Locate the cell with the specified text and output its [x, y] center coordinate. 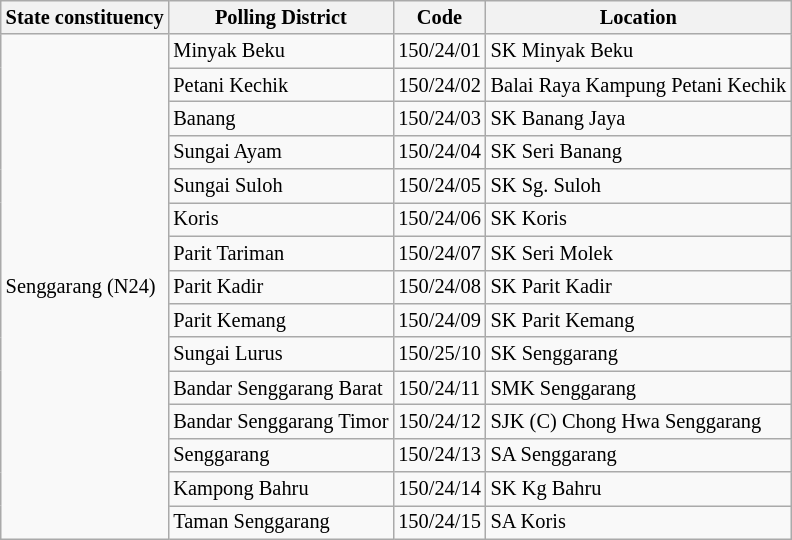
SK Sg. Suloh [638, 186]
SA Senggarang [638, 455]
150/24/08 [439, 287]
Sungai Ayam [280, 152]
Parit Tariman [280, 253]
SK Senggarang [638, 354]
Polling District [280, 17]
SK Minyak Beku [638, 51]
Minyak Beku [280, 51]
Parit Kemang [280, 320]
SK Seri Banang [638, 152]
150/24/06 [439, 219]
150/24/01 [439, 51]
150/24/13 [439, 455]
Code [439, 17]
150/24/04 [439, 152]
SK Seri Molek [638, 253]
150/24/14 [439, 489]
SK Parit Kemang [638, 320]
Koris [280, 219]
Balai Raya Kampung Petani Kechik [638, 85]
150/24/11 [439, 388]
150/24/02 [439, 85]
150/24/03 [439, 118]
Sungai Lurus [280, 354]
150/24/12 [439, 421]
SK Koris [638, 219]
SA Koris [638, 522]
Bandar Senggarang Timor [280, 421]
150/24/15 [439, 522]
Banang [280, 118]
Taman Senggarang [280, 522]
150/25/10 [439, 354]
150/24/07 [439, 253]
150/24/09 [439, 320]
SK Parit Kadir [638, 287]
SMK Senggarang [638, 388]
Sungai Suloh [280, 186]
Bandar Senggarang Barat [280, 388]
Parit Kadir [280, 287]
Senggarang (N24) [85, 286]
SJK (C) Chong Hwa Senggarang [638, 421]
Kampong Bahru [280, 489]
SK Kg Bahru [638, 489]
150/24/05 [439, 186]
State constituency [85, 17]
SK Banang Jaya [638, 118]
Petani Kechik [280, 85]
Location [638, 17]
Senggarang [280, 455]
